Pinpoint the cell where the given text exists, returning its [X, Y] midpoint coordinate. 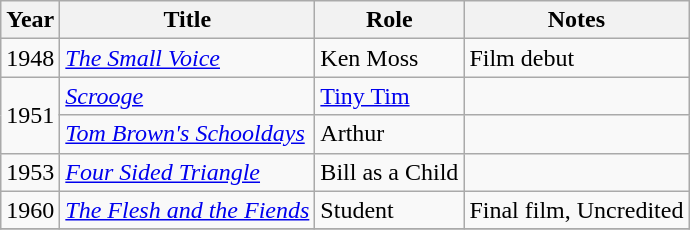
Tom Brown's Schooldays [188, 134]
Year [30, 20]
1948 [30, 58]
Ken Moss [390, 58]
Bill as a Child [390, 172]
Role [390, 20]
Student [390, 210]
1960 [30, 210]
Title [188, 20]
1953 [30, 172]
Notes [576, 20]
1951 [30, 115]
Scrooge [188, 96]
Four Sided Triangle [188, 172]
The Small Voice [188, 58]
Arthur [390, 134]
The Flesh and the Fiends [188, 210]
Final film, Uncredited [576, 210]
Tiny Tim [390, 96]
Film debut [576, 58]
